Search for the cell housing the specified text and yield its [X, Y] center coordinate. 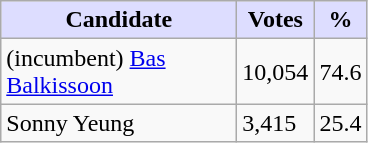
(incumbent) Bas Balkissoon [119, 72]
25.4 [340, 123]
Votes [276, 20]
% [340, 20]
Candidate [119, 20]
10,054 [276, 72]
74.6 [340, 72]
Sonny Yeung [119, 123]
3,415 [276, 123]
